Output the (x, y) coordinate of the center of the cell containing the given text.  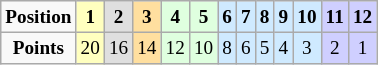
14 (147, 48)
Points (38, 48)
9 (284, 17)
16 (118, 48)
7 (246, 17)
20 (90, 48)
Position (38, 17)
11 (334, 17)
